Return the [X, Y] coordinate for the center point of the cell that contains the specified text.  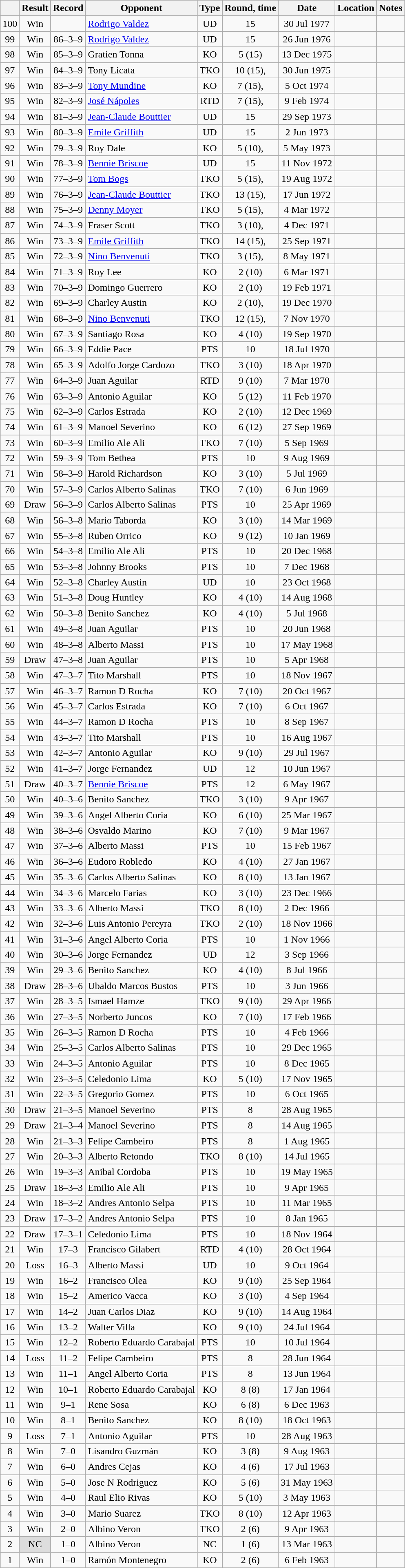
18–3–3 [68, 1188]
28 Jun 1964 [307, 1358]
Gregorio Gomez [142, 1094]
95 [10, 101]
3 (15), [250, 256]
47–3–8 [68, 660]
27 Sep 1969 [307, 427]
49–3–8 [68, 629]
14 Aug 1964 [307, 1312]
65–3–9 [68, 365]
36 [10, 1017]
25 [10, 1188]
Rene Sosa [142, 1405]
12 Dec 1969 [307, 411]
8 Jan 1965 [307, 1219]
17 Jul 1963 [307, 1467]
Tom Bethea [142, 458]
26–3–5 [68, 1032]
14 Jul 1965 [307, 1156]
5 (15) [250, 55]
13 Dec 1975 [307, 55]
19 May 1965 [307, 1172]
48–3–8 [68, 644]
53 [10, 753]
55–3–8 [68, 536]
19 [10, 1281]
18 Apr 1970 [307, 365]
Ubaldo Marcos Bustos [142, 986]
Andres Cejas [142, 1467]
12 Apr 1963 [307, 1513]
47–3–7 [68, 675]
6 (8) [250, 1405]
30–3–6 [68, 955]
17 Jan 1964 [307, 1389]
2 (10), [250, 303]
84 [10, 272]
3 [10, 1529]
80 [10, 334]
19 Sep 1970 [307, 334]
Lisandro Guzmán [142, 1451]
38 [10, 986]
65 [10, 567]
Americo Vacca [142, 1296]
Doug Huntley [142, 598]
5 (12) [250, 396]
9 [10, 1435]
21–3–3 [68, 1141]
16–2 [68, 1281]
50 [10, 799]
31 May 1963 [307, 1482]
Result [35, 8]
9 Aug 1969 [307, 458]
39 [10, 970]
29 Dec 1965 [307, 1048]
21–3–5 [68, 1110]
73 [10, 442]
17–3–1 [68, 1234]
69–3–9 [68, 303]
77 [10, 380]
6 Oct 1967 [307, 707]
28 Oct 1964 [307, 1250]
23 [10, 1219]
43 [10, 908]
9 Feb 1974 [307, 101]
Denny Moyer [142, 210]
68–3–9 [68, 318]
66–3–9 [68, 349]
15 Feb 1967 [307, 846]
Johnny Brooks [142, 567]
40–3–7 [68, 784]
9 Apr 1965 [307, 1188]
28 Aug 1963 [307, 1435]
10 Jul 1964 [307, 1343]
26 Jun 1976 [307, 39]
34–3–6 [68, 892]
70 [10, 489]
18 Nov 1966 [307, 923]
6 Feb 1963 [307, 1560]
Gratien Tonna [142, 55]
32–3–6 [68, 923]
79–3–9 [68, 148]
61 [10, 629]
4 Mar 1972 [307, 210]
28–3–6 [68, 986]
83 [10, 287]
Eddie Pace [142, 349]
11–2 [68, 1358]
9 Mar 1967 [307, 830]
27 Jan 1967 [307, 861]
11 Nov 1972 [307, 163]
5 Jul 1969 [307, 474]
Raul Elio Rivas [142, 1498]
61–3–9 [68, 427]
45 [10, 877]
5 Jul 1968 [307, 613]
2–0 [68, 1529]
51–3–8 [68, 598]
Tony Licata [142, 70]
2 [10, 1544]
8 May 1971 [307, 256]
88 [10, 210]
75–3–9 [68, 210]
11 Feb 1970 [307, 396]
14 [10, 1358]
Mario Taborda [142, 520]
4 Feb 1966 [307, 1032]
3 Jun 1966 [307, 986]
68 [10, 520]
Notes [390, 8]
17 Jun 1972 [307, 194]
85 [10, 256]
7–1 [68, 1435]
86–3–9 [68, 39]
4 [10, 1513]
30 Jul 1977 [307, 24]
29–3–6 [68, 970]
Tom Bogs [142, 179]
57–3–9 [68, 489]
24–3–5 [68, 1063]
Francisco Olea [142, 1281]
69 [10, 505]
28 Aug 1965 [307, 1110]
17 May 1968 [307, 644]
6 (12) [250, 427]
19 Aug 1972 [307, 179]
52–3–8 [68, 582]
18 Oct 1963 [307, 1420]
25 Mar 1967 [307, 815]
23 Dec 1966 [307, 892]
2 Dec 1966 [307, 908]
13–2 [68, 1327]
27–3–5 [68, 1017]
25–3–5 [68, 1048]
23 Oct 1968 [307, 582]
9 Aug 1963 [307, 1451]
82–3–9 [68, 101]
67 [10, 536]
8 Jul 1966 [307, 970]
19 Dec 1970 [307, 303]
5 Oct 1974 [307, 86]
56–3–8 [68, 520]
76–3–9 [68, 194]
14 (15), [250, 241]
91 [10, 163]
6 Oct 1965 [307, 1094]
100 [10, 24]
59 [10, 660]
29 Apr 1966 [307, 1001]
77–3–9 [68, 179]
6 Jun 1969 [307, 489]
75 [10, 411]
7 Dec 1968 [307, 567]
3–0 [68, 1513]
Opponent [142, 8]
Location [356, 8]
21–3–4 [68, 1125]
35 [10, 1032]
13 (15), [250, 194]
13 [10, 1374]
5 (6) [250, 1482]
38–3–6 [68, 830]
25 Sep 1964 [307, 1281]
10 (15), [250, 70]
Roy Lee [142, 272]
20 Oct 1967 [307, 691]
6–0 [68, 1467]
71 [10, 474]
57 [10, 691]
Date [307, 8]
10 Jan 1969 [307, 536]
17–3 [68, 1250]
11 [10, 1405]
78 [10, 365]
52 [10, 769]
79 [10, 349]
Norberto Juncos [142, 1017]
9 (12) [250, 536]
5 (10), [250, 148]
46 [10, 861]
56–3–9 [68, 505]
45–3–7 [68, 707]
54–3–8 [68, 551]
Osvaldo Marino [142, 830]
66 [10, 551]
6 May 1967 [307, 784]
83–3–9 [68, 86]
Record [68, 8]
37 [10, 1001]
18 Nov 1967 [307, 675]
21 [10, 1250]
37–3–6 [68, 846]
81–3–9 [68, 117]
4 Sep 1964 [307, 1296]
34 [10, 1048]
13 Jan 1967 [307, 877]
87 [10, 225]
41–3–7 [68, 769]
20 Dec 1968 [307, 551]
72–3–9 [68, 256]
25 Apr 1969 [307, 505]
56 [10, 707]
9 Apr 1967 [307, 799]
76 [10, 396]
58–3–9 [68, 474]
10–1 [68, 1389]
1 Aug 1965 [307, 1141]
5 Apr 1968 [307, 660]
36–3–6 [68, 861]
41 [10, 939]
94 [10, 117]
Ramón Montenegro [142, 1560]
20 [10, 1265]
32 [10, 1079]
70–3–9 [68, 287]
17 Feb 1966 [307, 1017]
4 Dec 1971 [307, 225]
12–2 [68, 1343]
48 [10, 830]
63–3–9 [68, 396]
67–3–9 [68, 334]
Adolfo Jorge Cardozo [142, 365]
42 [10, 923]
Tony Mundine [142, 86]
46–3–7 [68, 691]
18 Nov 1964 [307, 1234]
40 [10, 955]
89 [10, 194]
72 [10, 458]
Roy Dale [142, 148]
64–3–9 [68, 380]
5 Sep 1969 [307, 442]
30 Jun 1975 [307, 70]
13 Mar 1963 [307, 1544]
20 Jun 1968 [307, 629]
78–3–9 [68, 163]
14–2 [68, 1312]
Santiago Rosa [142, 334]
50–3–8 [68, 613]
99 [10, 39]
60 [10, 644]
96 [10, 86]
4–0 [68, 1498]
18 Jul 1970 [307, 349]
Ismael Hamze [142, 1001]
18 [10, 1296]
Anibal Cordoba [142, 1172]
63 [10, 598]
8 Dec 1965 [307, 1063]
Juan Carlos Diaz [142, 1312]
16–3 [68, 1265]
8 (8) [250, 1389]
8 Sep 1967 [307, 722]
Fraser Scott [142, 225]
6 Mar 1971 [307, 272]
20–3–3 [68, 1156]
31–3–6 [68, 939]
33–3–6 [68, 908]
90 [10, 179]
82 [10, 303]
14 Mar 1969 [307, 520]
7–0 [68, 1451]
29 Jul 1967 [307, 753]
26 [10, 1172]
49 [10, 815]
11 Mar 1965 [307, 1203]
86 [10, 241]
9 Apr 1963 [307, 1529]
19 Feb 1971 [307, 287]
28 [10, 1141]
62–3–9 [68, 411]
92 [10, 148]
José Nápoles [142, 101]
74–3–9 [68, 225]
17 Nov 1965 [307, 1079]
7 [10, 1467]
14 Aug 1968 [307, 598]
9–1 [68, 1405]
28–3–5 [68, 1001]
27 [10, 1156]
43–3–7 [68, 738]
31 [10, 1094]
5–0 [68, 1482]
60–3–9 [68, 442]
Type [210, 8]
22 [10, 1234]
4 (6) [250, 1467]
42–3–7 [68, 753]
1 Nov 1966 [307, 939]
44–3–7 [68, 722]
59–3–9 [68, 458]
16 [10, 1327]
58 [10, 675]
6 (10) [250, 815]
Round, time [250, 8]
Alberto Retondo [142, 1156]
Ruben Orrico [142, 536]
54 [10, 738]
23–3–5 [68, 1079]
13 Jun 1964 [307, 1374]
17 [10, 1312]
51 [10, 784]
2 Jun 1973 [307, 132]
3 Sep 1966 [307, 955]
62 [10, 613]
Eudoro Robledo [142, 861]
7 Mar 1970 [307, 380]
18–3–2 [68, 1203]
16 Aug 1967 [307, 738]
73–3–9 [68, 241]
47 [10, 846]
Marcelo Farias [142, 892]
39–3–6 [68, 815]
8–1 [68, 1420]
25 Sep 1971 [307, 241]
40–3–6 [68, 799]
7 Nov 1970 [307, 318]
17–3–2 [68, 1219]
24 Jul 1964 [307, 1327]
29 Sep 1973 [307, 117]
24 [10, 1203]
1 (6) [250, 1544]
15–2 [68, 1296]
74 [10, 427]
Luis Antonio Pereyra [142, 923]
71–3–9 [68, 272]
81 [10, 318]
44 [10, 892]
5 May 1973 [307, 148]
84–3–9 [68, 70]
98 [10, 55]
11–1 [68, 1374]
5 [10, 1498]
Harold Richardson [142, 474]
1 [10, 1560]
80–3–9 [68, 132]
33 [10, 1063]
6 [10, 1482]
3 May 1963 [307, 1498]
14 Aug 1965 [307, 1125]
Mario Suarez [142, 1513]
3 (10), [250, 225]
97 [10, 70]
53–3–8 [68, 567]
Francisco Gilabert [142, 1250]
30 [10, 1110]
29 [10, 1125]
Jose N Rodriguez [142, 1482]
85–3–9 [68, 55]
3 (8) [250, 1451]
10 Jun 1967 [307, 769]
55 [10, 722]
22–3–5 [68, 1094]
6 Dec 1963 [307, 1405]
64 [10, 582]
93 [10, 132]
Domingo Guerrero [142, 287]
19–3–3 [68, 1172]
35–3–6 [68, 877]
Walter Villa [142, 1327]
12 (15), [250, 318]
9 Oct 1964 [307, 1265]
